For the text-containing cell, return its midpoint in (X, Y) coordinate format. 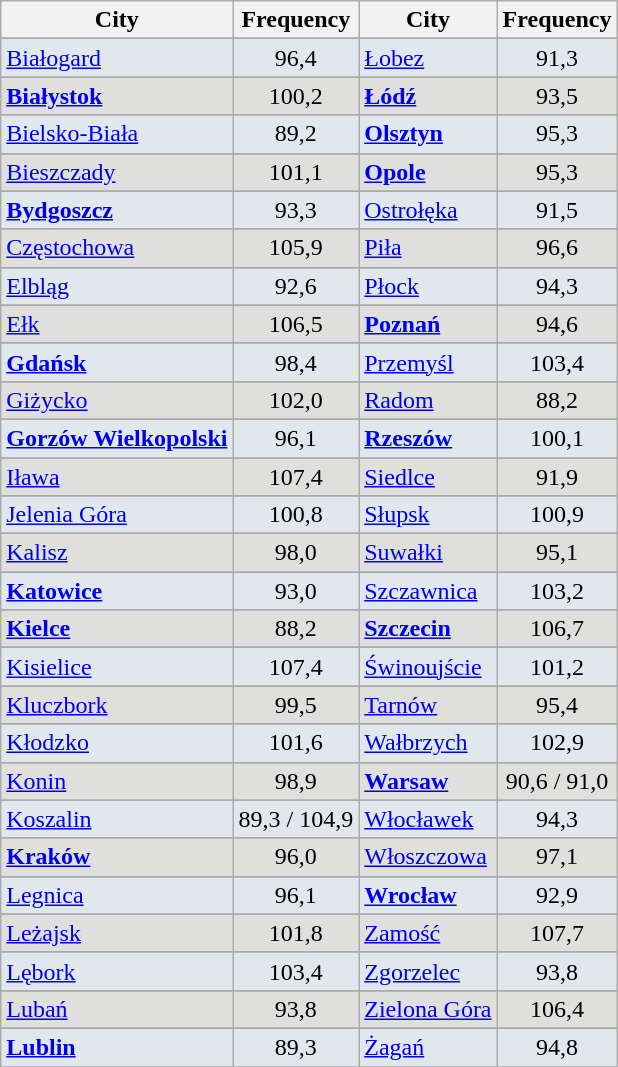
Bielsko-Biała (117, 134)
Ostrołęka (428, 210)
Radom (428, 400)
94,8 (557, 1047)
Kielce (117, 629)
91,3 (557, 58)
Bieszczady (117, 172)
99,5 (296, 705)
Płock (428, 286)
Bydgoszcz (117, 210)
91,9 (557, 477)
Warsaw (428, 781)
101,2 (557, 667)
Poznań (428, 324)
Białogard (117, 58)
Żagań (428, 1047)
97,1 (557, 857)
Kalisz (117, 553)
93,0 (296, 591)
Włoszczowa (428, 857)
Tarnów (428, 705)
Lubań (117, 1009)
Opole (428, 172)
102,9 (557, 743)
106,4 (557, 1009)
93,3 (296, 210)
Kisielice (117, 667)
98,0 (296, 553)
Jelenia Góra (117, 515)
Szczecin (428, 629)
98,9 (296, 781)
Kluczbork (117, 705)
Suwałki (428, 553)
Łobez (428, 58)
Białystok (117, 96)
Leżajsk (117, 933)
100,2 (296, 96)
Olsztyn (428, 134)
94,6 (557, 324)
Zamość (428, 933)
Świnoujście (428, 667)
Siedlce (428, 477)
Przemyśl (428, 362)
100,8 (296, 515)
Legnica (117, 895)
106,5 (296, 324)
Lębork (117, 971)
101,1 (296, 172)
100,1 (557, 438)
Elbląg (117, 286)
96,6 (557, 248)
103,2 (557, 591)
92,9 (557, 895)
105,9 (296, 248)
Ełk (117, 324)
Koszalin (117, 819)
Zielona Góra (428, 1009)
90,6 / 91,0 (557, 781)
89,2 (296, 134)
95,1 (557, 553)
98,4 (296, 362)
Wrocław (428, 895)
89,3 / 104,9 (296, 819)
96,4 (296, 58)
89,3 (296, 1047)
107,7 (557, 933)
Łódź (428, 96)
96,0 (296, 857)
101,6 (296, 743)
106,7 (557, 629)
Szczawnica (428, 591)
Zgorzelec (428, 971)
100,9 (557, 515)
Częstochowa (117, 248)
Rzeszów (428, 438)
Konin (117, 781)
Giżycko (117, 400)
102,0 (296, 400)
Kłodzko (117, 743)
Katowice (117, 591)
92,6 (296, 286)
Lublin (117, 1047)
Gorzów Wielkopolski (117, 438)
101,8 (296, 933)
Włocławek (428, 819)
Wałbrzych (428, 743)
Piła (428, 248)
95,4 (557, 705)
Iława (117, 477)
91,5 (557, 210)
93,5 (557, 96)
Gdańsk (117, 362)
Kraków (117, 857)
Słupsk (428, 515)
